For the text-containing cell, return its midpoint in (x, y) coordinate format. 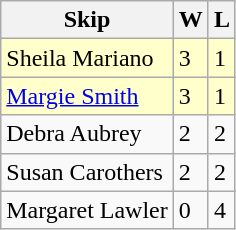
W (190, 20)
Margaret Lawler (88, 210)
0 (190, 210)
Sheila Mariano (88, 58)
L (222, 20)
Margie Smith (88, 96)
Susan Carothers (88, 172)
Debra Aubrey (88, 134)
4 (222, 210)
Skip (88, 20)
